Scan for the cell matching the given text and deliver its [x, y] coordinate at center. 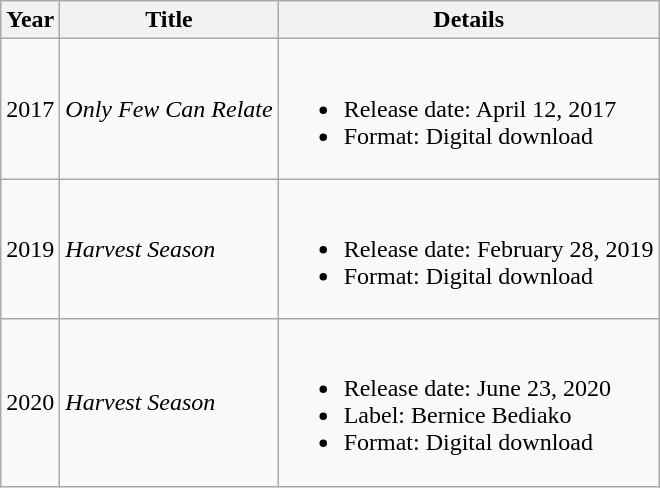
2017 [30, 109]
2019 [30, 249]
Year [30, 20]
Only Few Can Relate [169, 109]
Details [468, 20]
2020 [30, 402]
Release date: February 28, 2019Format: Digital download [468, 249]
Release date: June 23, 2020Label: Bernice BediakoFormat: Digital download [468, 402]
Title [169, 20]
Release date: April 12, 2017Format: Digital download [468, 109]
